Search for the cell housing the specified text and yield its (x, y) center coordinate. 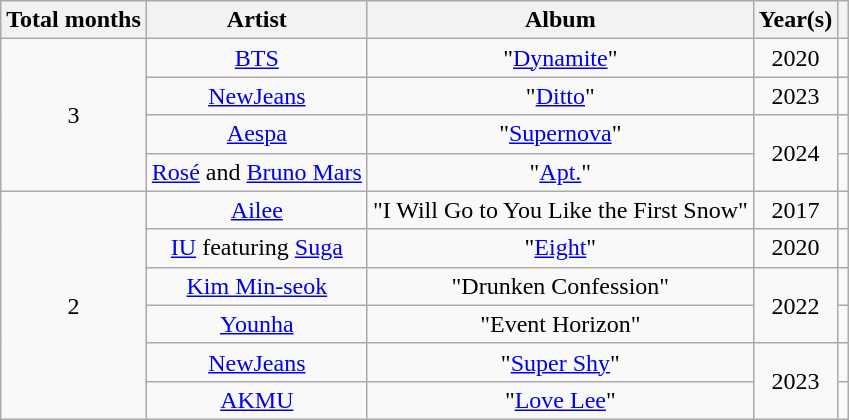
"Apt." (560, 172)
"Dynamite" (560, 58)
"Ditto" (560, 96)
IU featuring Suga (256, 248)
"Eight" (560, 248)
2022 (795, 305)
"Event Horizon" (560, 324)
2 (74, 305)
3 (74, 115)
"Super Shy" (560, 362)
2024 (795, 153)
Younha (256, 324)
"Supernova" (560, 134)
Kim Min-seok (256, 286)
Total months (74, 20)
AKMU (256, 400)
BTS (256, 58)
Artist (256, 20)
2017 (795, 210)
Rosé and Bruno Mars (256, 172)
Year(s) (795, 20)
Aespa (256, 134)
"I Will Go to You Like the First Snow" (560, 210)
"Drunken Confession" (560, 286)
"Love Lee" (560, 400)
Album (560, 20)
Ailee (256, 210)
